Identify which cell holds the provided text, then report its [X, Y] central coordinate. 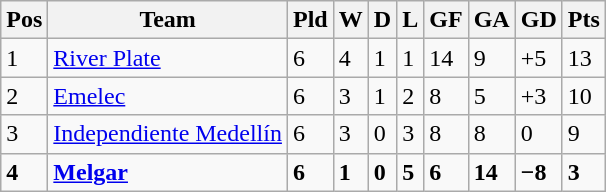
Pld [310, 20]
−8 [538, 172]
Pts [584, 20]
Melgar [168, 172]
L [410, 20]
GF [446, 20]
+3 [538, 96]
13 [584, 58]
GA [492, 20]
River Plate [168, 58]
W [350, 20]
Pos [24, 20]
D [382, 20]
GD [538, 20]
+5 [538, 58]
Independiente Medellín [168, 134]
10 [584, 96]
Team [168, 20]
Emelec [168, 96]
